For the text-containing cell, return its midpoint in (X, Y) coordinate format. 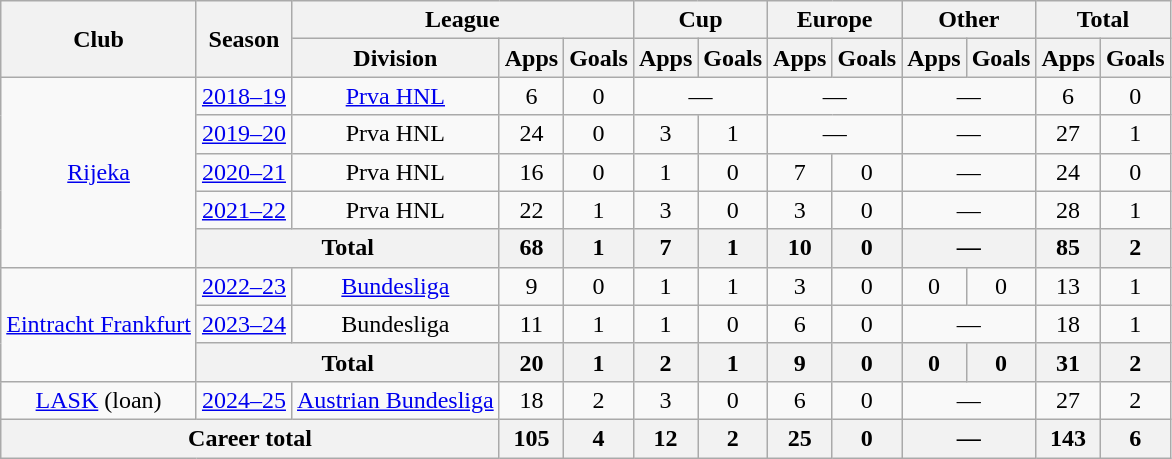
Season (244, 39)
16 (531, 172)
68 (531, 248)
25 (800, 438)
Division (395, 58)
Eintracht Frankfurt (99, 324)
2019–20 (244, 134)
143 (1068, 438)
Europe (835, 20)
Rijeka (99, 172)
85 (1068, 248)
2023–24 (244, 324)
2021–22 (244, 210)
Club (99, 39)
13 (1068, 286)
2020–21 (244, 172)
Career total (250, 438)
Other (969, 20)
2024–25 (244, 400)
LASK (loan) (99, 400)
Cup (700, 20)
31 (1068, 362)
12 (665, 438)
League (462, 20)
2022–23 (244, 286)
10 (800, 248)
11 (531, 324)
20 (531, 362)
2018–19 (244, 96)
22 (531, 210)
105 (531, 438)
Austrian Bundesliga (395, 400)
4 (599, 438)
28 (1068, 210)
